Find where the given text appears and provide that cell's center as [X, Y] coordinate. 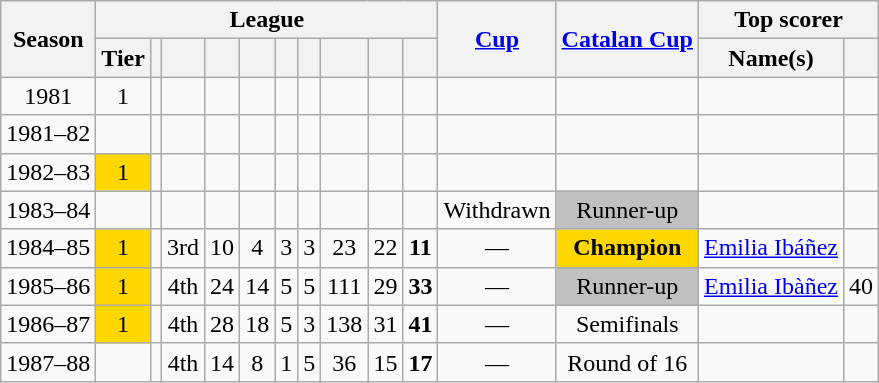
15 [386, 362]
31 [386, 324]
1987–88 [48, 362]
Round of 16 [627, 362]
1983–84 [48, 210]
1981–82 [48, 134]
Semifinals [627, 324]
Season [48, 39]
League [267, 20]
Emilia Ibàñez [770, 286]
4 [258, 248]
11 [420, 248]
33 [420, 286]
18 [258, 324]
138 [344, 324]
3rd [182, 248]
111 [344, 286]
41 [420, 324]
Name(s) [770, 58]
Withdrawn [497, 210]
Cup [497, 39]
10 [222, 248]
17 [420, 362]
1986–87 [48, 324]
22 [386, 248]
1985–86 [48, 286]
Catalan Cup [627, 39]
29 [386, 286]
36 [344, 362]
Tier [124, 58]
24 [222, 286]
Emilia Ibáñez [770, 248]
28 [222, 324]
1984–85 [48, 248]
23 [344, 248]
1981 [48, 96]
Top scorer [788, 20]
8 [258, 362]
Champion [627, 248]
1982–83 [48, 172]
40 [860, 286]
